Locate the cell with the specified text and output its [x, y] center coordinate. 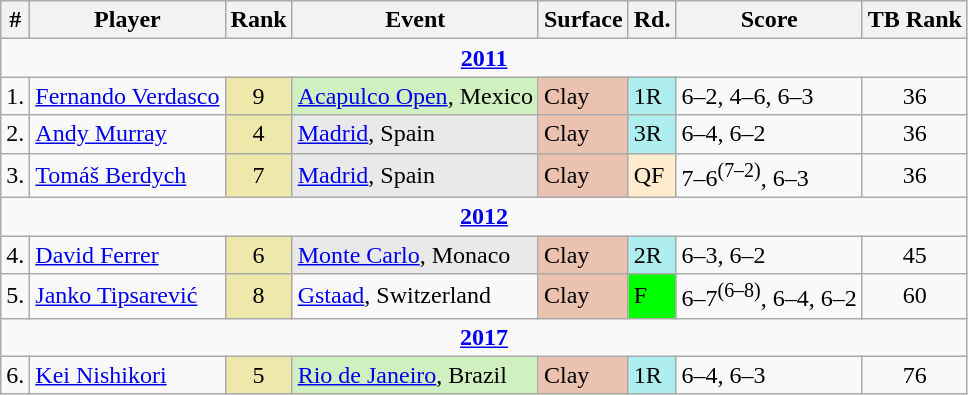
7 [258, 176]
Andy Murray [128, 134]
Kei Nishikori [128, 375]
Monte Carlo, Monaco [415, 255]
6–2, 4–6, 6–3 [769, 96]
5. [16, 296]
6–3, 6–2 [769, 255]
3. [16, 176]
60 [914, 296]
Rd. [652, 20]
TB Rank [914, 20]
Rank [258, 20]
Acapulco Open, Mexico [415, 96]
8 [258, 296]
4 [258, 134]
45 [914, 255]
76 [914, 375]
6. [16, 375]
6–7(6–8), 6–4, 6–2 [769, 296]
F [652, 296]
Player [128, 20]
9 [258, 96]
David Ferrer [128, 255]
Score [769, 20]
4. [16, 255]
2017 [484, 337]
5 [258, 375]
6–4, 6–3 [769, 375]
2R [652, 255]
Janko Tipsarević [128, 296]
7–6(7–2), 6–3 [769, 176]
2012 [484, 217]
6 [258, 255]
Event [415, 20]
Gstaad, Switzerland [415, 296]
# [16, 20]
Surface [583, 20]
Tomáš Berdych [128, 176]
2011 [484, 58]
QF [652, 176]
3R [652, 134]
Fernando Verdasco [128, 96]
2. [16, 134]
1. [16, 96]
Rio de Janeiro, Brazil [415, 375]
6–4, 6–2 [769, 134]
